Locate the cell with the specified text and output its (x, y) center coordinate. 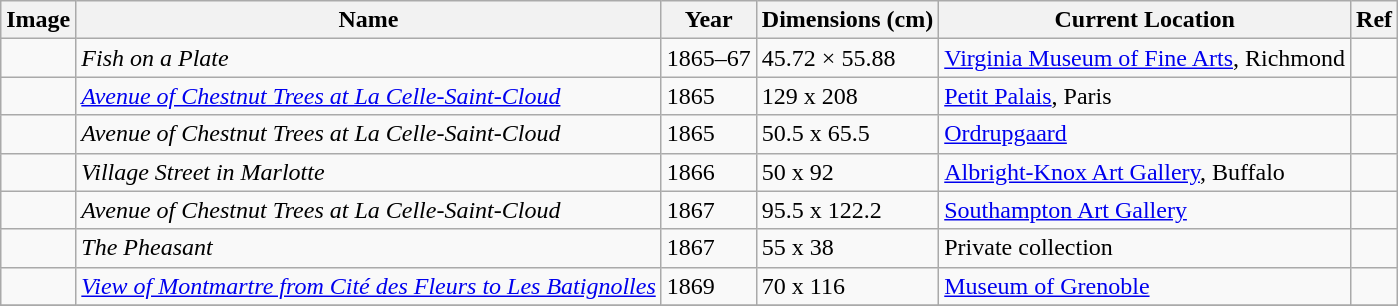
Year (708, 20)
70 x 116 (847, 286)
Village Street in Marlotte (368, 172)
The Pheasant (368, 248)
45.72 × 55.88 (847, 58)
50 x 92 (847, 172)
1866 (708, 172)
Private collection (1145, 248)
129 x 208 (847, 96)
1865–67 (708, 58)
Virginia Museum of Fine Arts, Richmond (1145, 58)
Ordrupgaard (1145, 134)
50.5 x 65.5 (847, 134)
Image (38, 20)
95.5 x 122.2 (847, 210)
Dimensions (cm) (847, 20)
Name (368, 20)
1869 (708, 286)
Albright-Knox Art Gallery, Buffalo (1145, 172)
Fish on a Plate (368, 58)
Southampton Art Gallery (1145, 210)
Current Location (1145, 20)
Ref (1374, 20)
55 x 38 (847, 248)
View of Montmartre from Cité des Fleurs to Les Batignolles (368, 286)
Petit Palais, Paris (1145, 96)
Museum of Grenoble (1145, 286)
